From the cell containing the given text, extract its center point as [X, Y] coordinate. 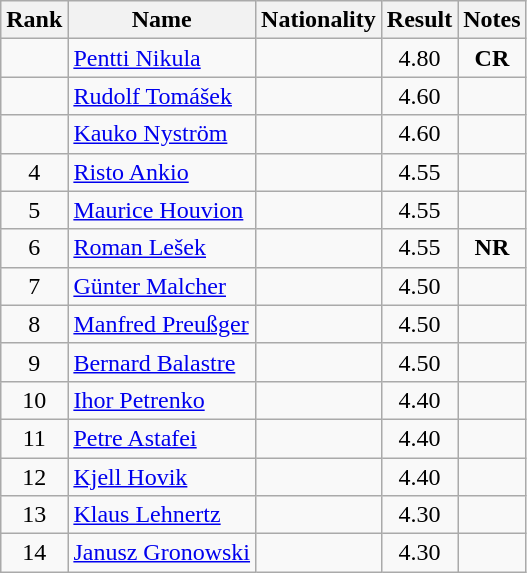
12 [34, 477]
Kauko Nyström [162, 134]
Ihor Petrenko [162, 400]
NR [492, 248]
Kjell Hovik [162, 477]
Bernard Balastre [162, 362]
Result [419, 20]
7 [34, 286]
Pentti Nikula [162, 58]
6 [34, 248]
CR [492, 58]
4.80 [419, 58]
Klaus Lehnertz [162, 515]
Nationality [319, 20]
Maurice Houvion [162, 210]
4 [34, 172]
9 [34, 362]
Notes [492, 20]
Name [162, 20]
8 [34, 324]
Manfred Preußger [162, 324]
Rudolf Tomášek [162, 96]
13 [34, 515]
Günter Malcher [162, 286]
Petre Astafei [162, 438]
Janusz Gronowski [162, 553]
10 [34, 400]
11 [34, 438]
Risto Ankio [162, 172]
Rank [34, 20]
14 [34, 553]
Roman Lešek [162, 248]
5 [34, 210]
